Provide the (x, y) coordinate of the cell's center where the given text is located.  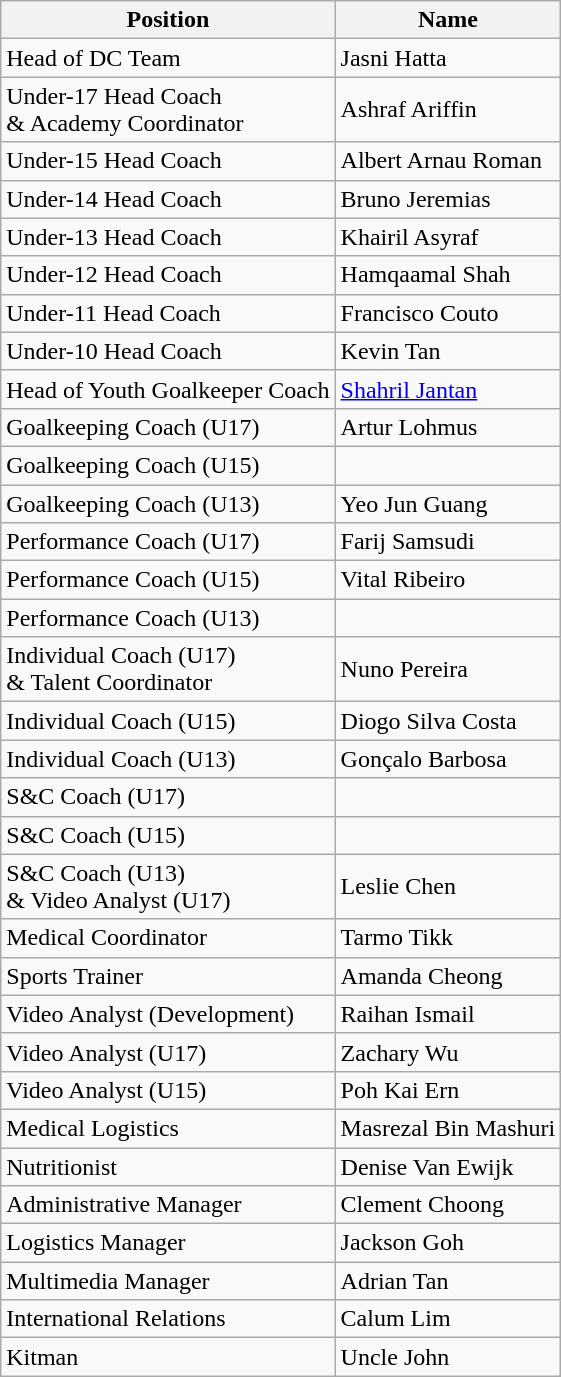
Albert Arnau Roman (448, 161)
Individual Coach (U13) (168, 759)
Head of Youth Goalkeeper Coach (168, 389)
Uncle John (448, 1357)
International Relations (168, 1319)
Kevin Tan (448, 351)
Under-11 Head Coach (168, 313)
Jasni Hatta (448, 58)
Sports Trainer (168, 976)
Performance Coach (U15) (168, 580)
Diogo Silva Costa (448, 721)
Hamqaamal Shah (448, 275)
Zachary Wu (448, 1052)
Video Analyst (U17) (168, 1052)
Under-12 Head Coach (168, 275)
S&C Coach (U15) (168, 835)
Tarmo Tikk (448, 938)
Gonçalo Barbosa (448, 759)
Kitman (168, 1357)
Multimedia Manager (168, 1281)
Denise Van Ewijk (448, 1167)
Goalkeeping Coach (U17) (168, 427)
S&C Coach (U17) (168, 797)
Under-14 Head Coach (168, 199)
Bruno Jeremias (448, 199)
Performance Coach (U13) (168, 618)
Vital Ribeiro (448, 580)
Video Analyst (Development) (168, 1014)
Nutritionist (168, 1167)
Performance Coach (U17) (168, 542)
S&C Coach (U13) & Video Analyst (U17) (168, 886)
Video Analyst (U15) (168, 1090)
Under-15 Head Coach (168, 161)
Clement Choong (448, 1205)
Name (448, 20)
Medical Coordinator (168, 938)
Calum Lim (448, 1319)
Individual Coach (U17) & Talent Coordinator (168, 670)
Masrezal Bin Mashuri (448, 1128)
Medical Logistics (168, 1128)
Under-13 Head Coach (168, 237)
Administrative Manager (168, 1205)
Under-10 Head Coach (168, 351)
Head of DC Team (168, 58)
Jackson Goh (448, 1243)
Individual Coach (U15) (168, 721)
Poh Kai Ern (448, 1090)
Yeo Jun Guang (448, 503)
Position (168, 20)
Nuno Pereira (448, 670)
Amanda Cheong (448, 976)
Francisco Couto (448, 313)
Goalkeeping Coach (U15) (168, 465)
Khairil Asyraf (448, 237)
Artur Lohmus (448, 427)
Farij Samsudi (448, 542)
Logistics Manager (168, 1243)
Adrian Tan (448, 1281)
Raihan Ismail (448, 1014)
Shahril Jantan (448, 389)
Ashraf Ariffin (448, 110)
Under-17 Head Coach & Academy Coordinator (168, 110)
Goalkeeping Coach (U13) (168, 503)
Leslie Chen (448, 886)
